Locate the cell with the specified text and output its (x, y) center coordinate. 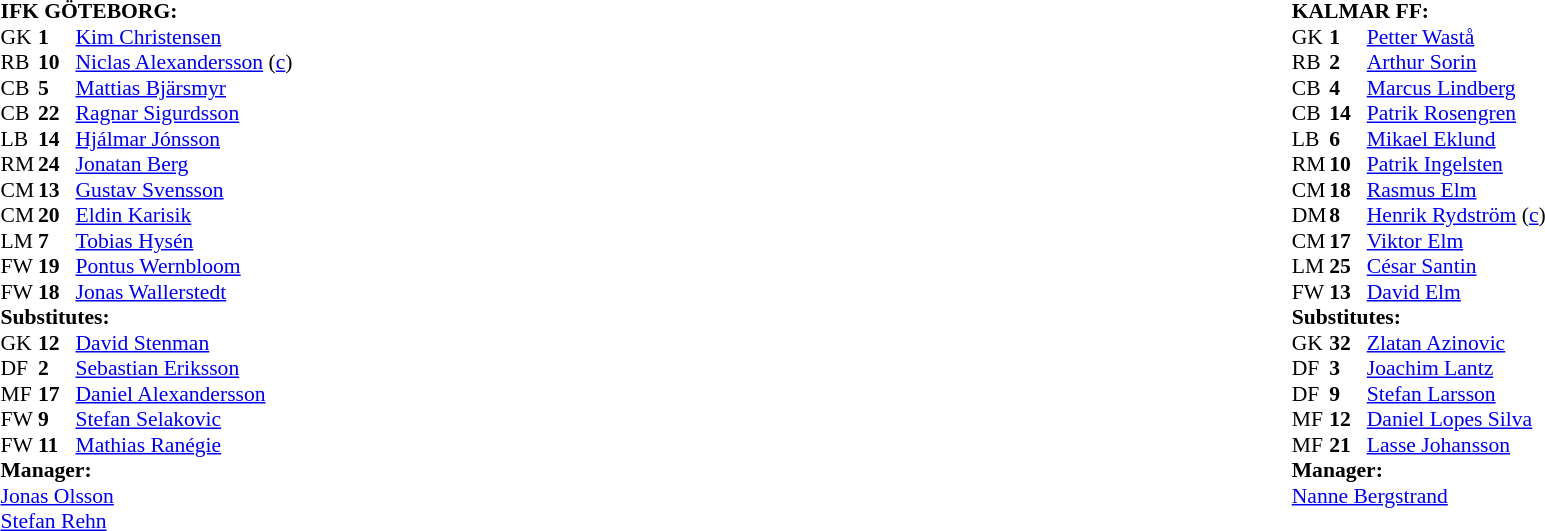
Jonas Wallerstedt (184, 292)
Jonatan Berg (184, 165)
24 (57, 165)
32 (1348, 343)
David Stenman (184, 343)
20 (57, 215)
19 (57, 267)
Mathias Ranégie (184, 445)
Mattias Bjärsmyr (184, 88)
6 (1348, 139)
Tobias Hysén (184, 241)
22 (57, 113)
DM (1311, 215)
Manager: (146, 471)
Pontus Wernbloom (184, 267)
Substitutes: (146, 317)
Gustav Svensson (184, 190)
11 (57, 445)
Kim Christensen (184, 37)
8 (1348, 215)
Niclas Alexandersson (c) (184, 63)
21 (1348, 445)
25 (1348, 267)
Eldin Karisik (184, 215)
4 (1348, 88)
5 (57, 88)
Daniel Alexandersson (184, 394)
Ragnar Sigurdsson (184, 113)
7 (57, 241)
Hjálmar Jónsson (184, 139)
Stefan Selakovic (184, 419)
3 (1348, 369)
Sebastian Eriksson (184, 369)
